Output the (X, Y) coordinate of the center of the cell containing the given text.  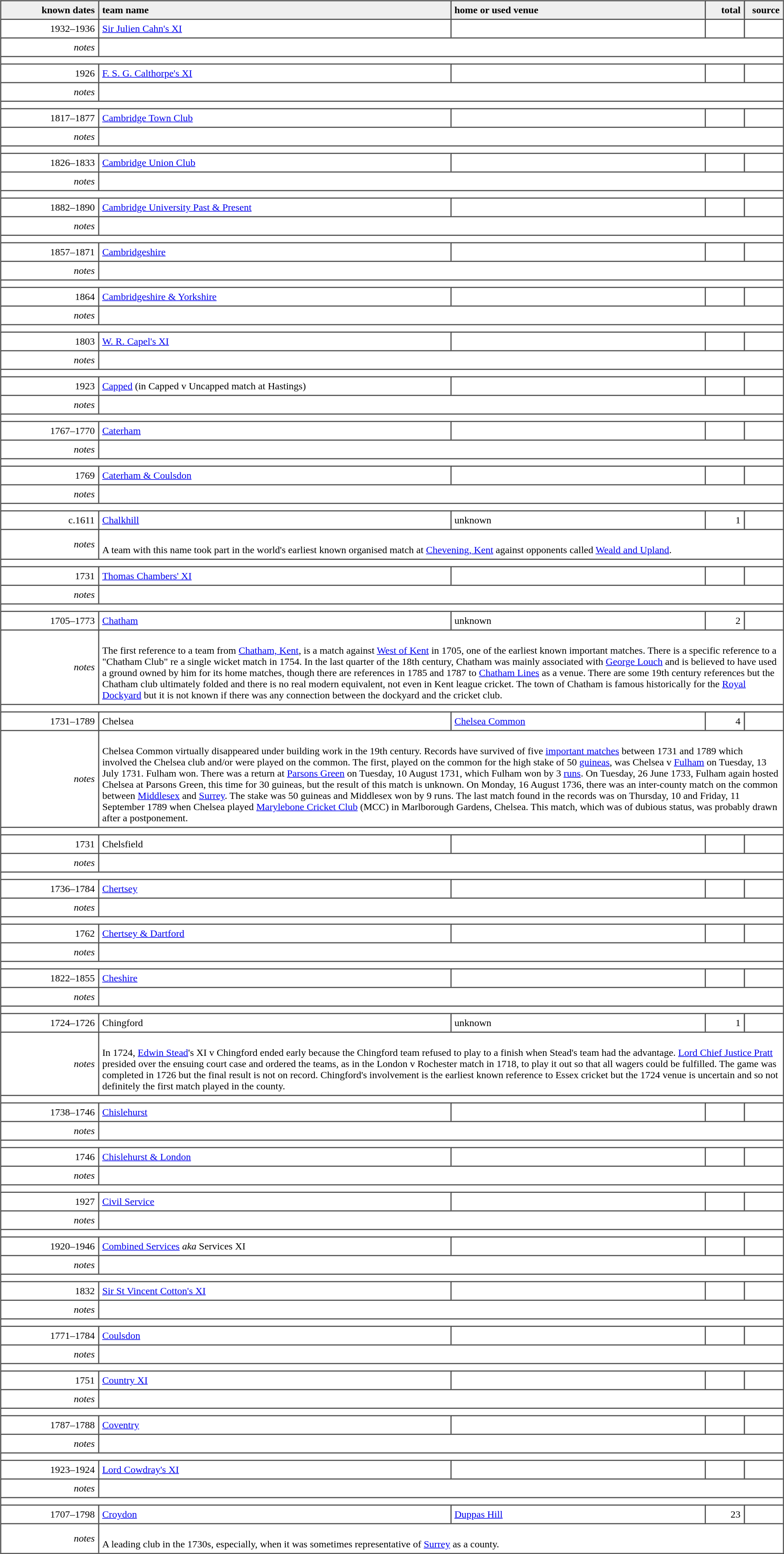
Chertsey & Dartford (275, 933)
Cambridgeshire (275, 252)
1746 (50, 1157)
Chatham (275, 621)
A team with this name took part in the world's earliest known organised match at Chevening, Kent against opponents called Weald and Upland. (441, 544)
known dates (50, 10)
c.1611 (50, 520)
1923–1924 (50, 1470)
Cheshire (275, 978)
2 (724, 621)
Cambridgeshire & Yorkshire (275, 296)
home or used venue (578, 10)
Thomas Chambers' XI (275, 576)
Coulsdon (275, 1336)
A leading club in the 1730s, especially, when it was sometimes representative of Surrey as a county. (441, 1538)
Chingford (275, 1023)
1932–1936 (50, 28)
1923 (50, 386)
F. S. G. Calthorpe's XI (275, 73)
Caterham & Coulsdon (275, 475)
1769 (50, 475)
Cambridge University Past & Present (275, 207)
Croydon (275, 1514)
Cambridge Town Club (275, 118)
Country XI (275, 1380)
1731–1789 (50, 721)
W. R. Capel's XI (275, 341)
1882–1890 (50, 207)
1926 (50, 73)
Cambridge Union Club (275, 162)
Chalkhill (275, 520)
23 (724, 1514)
team name (275, 10)
Duppas Hill (578, 1514)
1736–1784 (50, 889)
1705–1773 (50, 621)
Coventry (275, 1425)
Capped (in Capped v Uncapped match at Hastings) (275, 386)
1920–1946 (50, 1246)
Chislehurst & London (275, 1157)
1927 (50, 1201)
1832 (50, 1291)
4 (724, 721)
total (724, 10)
1724–1726 (50, 1023)
Chertsey (275, 889)
1826–1833 (50, 162)
Chelsea Common (578, 721)
1767–1770 (50, 430)
Chislehurst (275, 1112)
Sir St Vincent Cotton's XI (275, 1291)
1771–1784 (50, 1336)
1762 (50, 933)
1751 (50, 1380)
1817–1877 (50, 118)
1864 (50, 296)
Caterham (275, 430)
Civil Service (275, 1201)
1787–1788 (50, 1425)
1803 (50, 341)
1738–1746 (50, 1112)
Combined Services aka Services XI (275, 1246)
1707–1798 (50, 1514)
Sir Julien Cahn's XI (275, 28)
Lord Cowdray's XI (275, 1470)
source (764, 10)
1822–1855 (50, 978)
Chelsea (275, 721)
1857–1871 (50, 252)
Chelsfield (275, 844)
